From the cell containing the given text, extract its center point as [X, Y] coordinate. 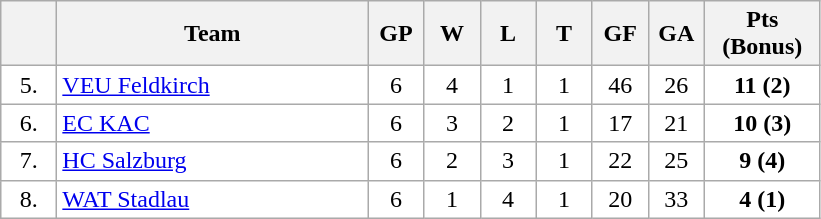
22 [620, 161]
26 [676, 85]
EC KAC [212, 123]
GF [620, 34]
GP [396, 34]
VEU Feldkirch [212, 85]
T [564, 34]
21 [676, 123]
W [452, 34]
7. [29, 161]
5. [29, 85]
25 [676, 161]
10 (3) [762, 123]
4 (1) [762, 199]
Team [212, 34]
GA [676, 34]
46 [620, 85]
9 (4) [762, 161]
HC Salzburg [212, 161]
33 [676, 199]
17 [620, 123]
20 [620, 199]
Pts (Bonus) [762, 34]
WAT Stadlau [212, 199]
L [508, 34]
8. [29, 199]
11 (2) [762, 85]
6. [29, 123]
